Search for the cell housing the specified text and yield its [X, Y] center coordinate. 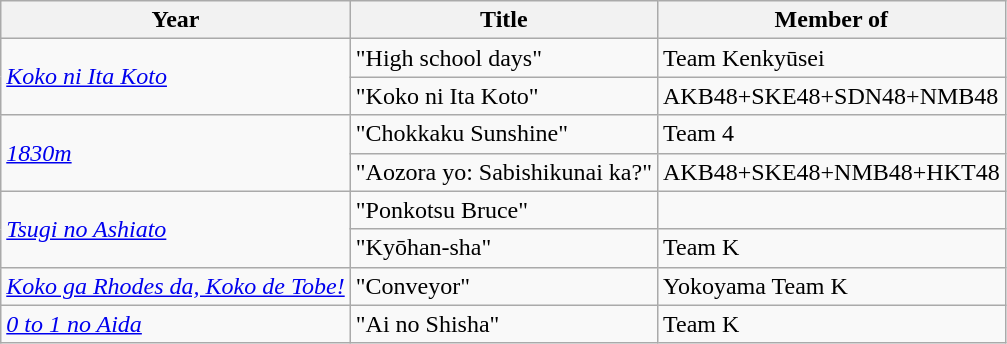
"Kyōhan-sha" [504, 248]
"High school days" [504, 58]
Yokoyama Team K [831, 286]
Member of [831, 20]
Title [504, 20]
1830m [176, 153]
"Koko ni Ita Koto" [504, 96]
Koko ga Rhodes da, Koko de Tobe! [176, 286]
Year [176, 20]
"Chokkaku Sunshine" [504, 134]
Team 4 [831, 134]
Koko ni Ita Koto [176, 77]
"Aozora yo: Sabishikunai ka?" [504, 172]
Team Kenkyūsei [831, 58]
0 to 1 no Aida [176, 324]
"Ai no Shisha" [504, 324]
AKB48+SKE48+NMB48+HKT48 [831, 172]
Tsugi no Ashiato [176, 229]
"Ponkotsu Bruce" [504, 210]
AKB48+SKE48+SDN48+NMB48 [831, 96]
"Conveyor" [504, 286]
